Find where the given text appears and provide that cell's center as [X, Y] coordinate. 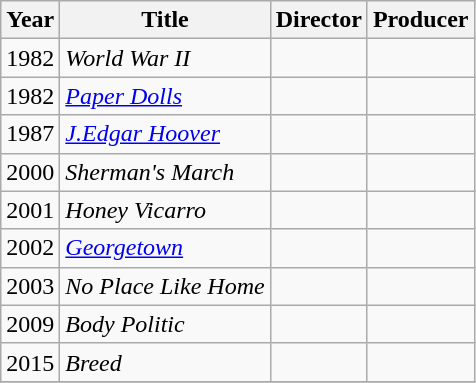
2009 [30, 324]
Body Politic [165, 324]
Georgetown [165, 248]
J.Edgar Hoover [165, 134]
No Place Like Home [165, 286]
1987 [30, 134]
Producer [420, 20]
Honey Vicarro [165, 210]
2003 [30, 286]
Director [318, 20]
2002 [30, 248]
2015 [30, 362]
Year [30, 20]
Paper Dolls [165, 96]
2001 [30, 210]
2000 [30, 172]
Sherman's March [165, 172]
World War II [165, 58]
Title [165, 20]
Breed [165, 362]
